Find where the given text appears and provide that cell's center as (x, y) coordinate. 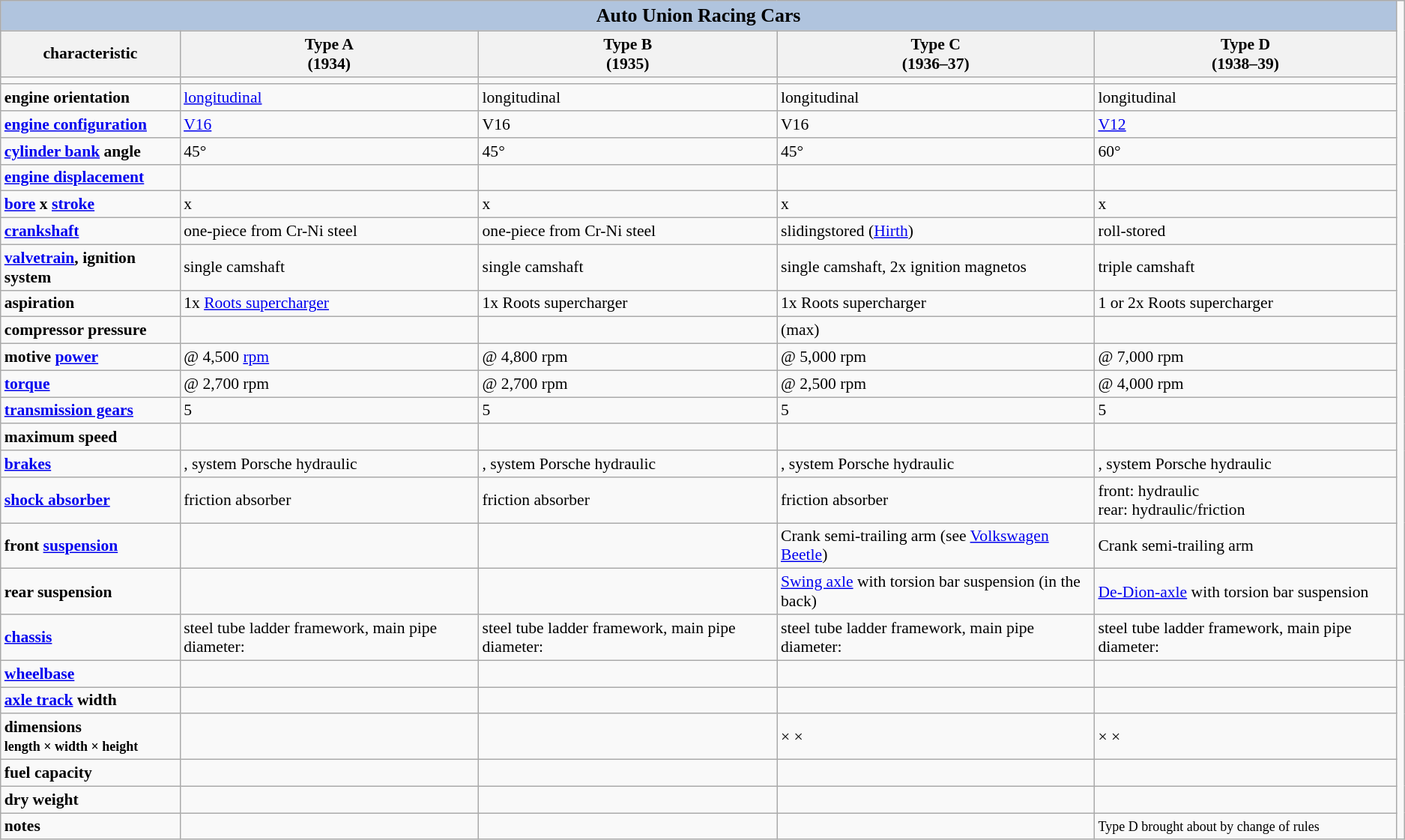
axle track width (90, 701)
@ 4,800 rpm (628, 357)
Type D brought about by change of rules (1245, 827)
roll-stored (1245, 232)
Type B(1935) (628, 54)
1 or 2x Roots supercharger (1245, 303)
compressor pressure (90, 330)
Type A(1934) (329, 54)
Auto Union Racing Cars (698, 16)
fuel capacity (90, 773)
shock absorber (90, 501)
Swing axle with torsion bar suspension (in the back) (935, 592)
dry weight (90, 800)
single camshaft, 2x ignition magnetos (935, 267)
slidingstored (Hirth) (935, 232)
@ 4,500 rpm (329, 357)
@ 2,500 rpm (935, 384)
aspiration (90, 303)
@ 7,000 rpm (1245, 357)
engine orientation (90, 98)
Crank semi-trailing arm (1245, 546)
wheelbase (90, 674)
rear suspension (90, 592)
dimensionslength × width × height (90, 737)
crankshaft (90, 232)
chassis (90, 637)
motive power (90, 357)
bore x stroke (90, 205)
engine displacement (90, 178)
@ 5,000 rpm (935, 357)
@ 4,000 rpm (1245, 384)
De-Dion-axle with torsion bar suspension (1245, 592)
cylinder bank angle (90, 151)
Type D(1938–39) (1245, 54)
front suspension (90, 546)
front: hydraulicrear: hydraulic/friction (1245, 501)
V12 (1245, 124)
torque (90, 384)
brakes (90, 464)
valvetrain, ignition system (90, 267)
transmission gears (90, 411)
triple camshaft (1245, 267)
Crank semi-trailing arm (see Volkswagen Beetle) (935, 546)
engine configuration (90, 124)
60° (1245, 151)
maximum speed (90, 438)
Type C(1936–37) (935, 54)
notes (90, 827)
characteristic (90, 54)
(max) (935, 330)
